Detect which cell encompasses the target text, then output its (X, Y) center coordinate. 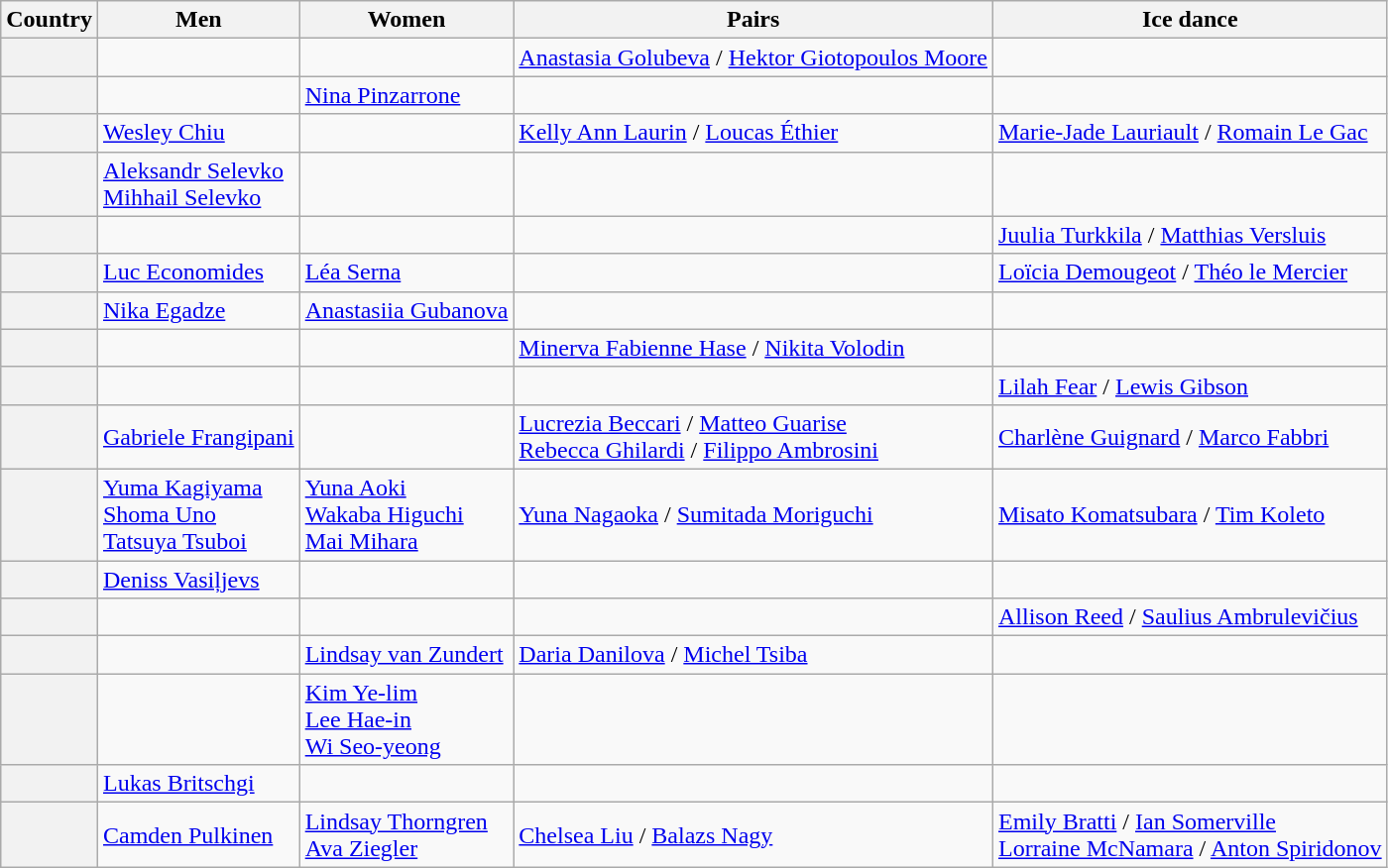
Chelsea Liu / Balazs Nagy (753, 834)
Country (50, 20)
Kelly Ann Laurin / Loucas Éthier (753, 133)
Kim Ye-limLee Hae-inWi Seo-yeong (406, 719)
Nina Pinzarrone (406, 95)
Lilah Fear / Lewis Gibson (1190, 385)
Lukas Britschgi (198, 784)
Deniss Vasiļjevs (198, 580)
Anastasiia Gubanova (406, 310)
Daria Danilova / Michel Tsiba (753, 655)
Nika Egadze (198, 310)
Marie-Jade Lauriault / Romain Le Gac (1190, 133)
Women (406, 20)
Loïcia Demougeot / Théo le Mercier (1190, 272)
Juulia Turkkila / Matthias Versluis (1190, 235)
Lucrezia Beccari / Matteo GuariseRebecca Ghilardi / Filippo Ambrosini (753, 436)
Camden Pulkinen (198, 834)
Luc Economides (198, 272)
Men (198, 20)
Gabriele Frangipani (198, 436)
Lindsay ThorngrenAva Ziegler (406, 834)
Yuma KagiyamaShoma UnoTatsuya Tsuboi (198, 514)
Anastasia Golubeva / Hektor Giotopoulos Moore (753, 57)
Allison Reed / Saulius Ambrulevičius (1190, 617)
Yuna AokiWakaba HiguchiMai Mihara (406, 514)
Emily Bratti / Ian SomervilleLorraine McNamara / Anton Spiridonov (1190, 834)
Yuna Nagaoka / Sumitada Moriguchi (753, 514)
Ice dance (1190, 20)
Aleksandr SelevkoMihhail Selevko (198, 184)
Minerva Fabienne Hase / Nikita Volodin (753, 348)
Misato Komatsubara / Tim Koleto (1190, 514)
Léa Serna (406, 272)
Charlène Guignard / Marco Fabbri (1190, 436)
Pairs (753, 20)
Lindsay van Zundert (406, 655)
Wesley Chiu (198, 133)
